From the cell containing the given text, extract its center point as [X, Y] coordinate. 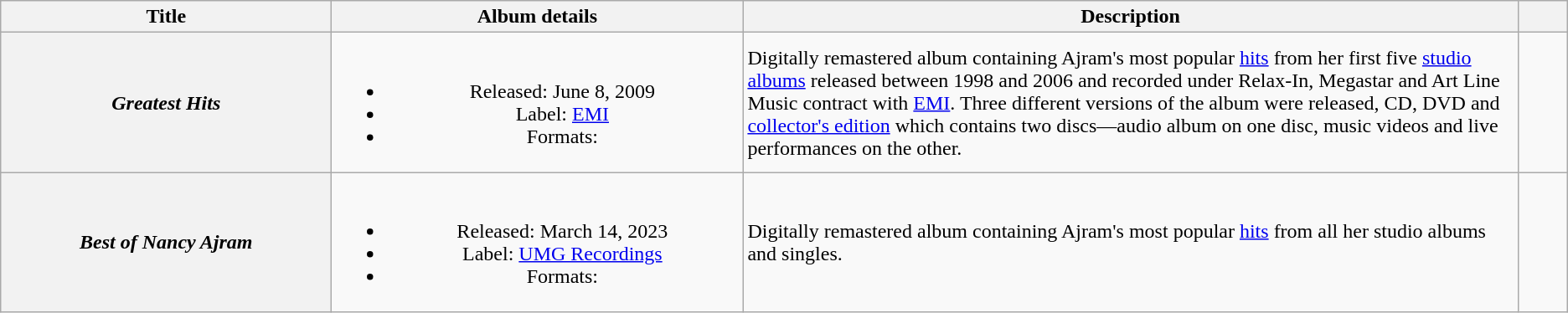
Title [166, 17]
Description [1131, 17]
Released: March 14, 2023Label: UMG RecordingsFormats: [538, 243]
Album details [538, 17]
Released: June 8, 2009Label: EMIFormats: [538, 102]
Greatest Hits [166, 102]
Best of Nancy Ajram [166, 243]
Digitally remastered album containing Ajram's most popular hits from all her studio albums and singles. [1131, 243]
